Scan for the cell matching the given text and deliver its (x, y) coordinate at center. 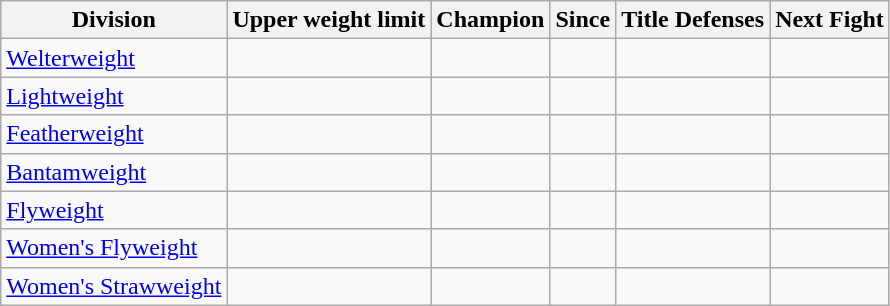
Bantamweight (114, 172)
Upper weight limit (329, 20)
Next Fight (830, 20)
Title Defenses (693, 20)
Flyweight (114, 210)
Women's Strawweight (114, 286)
Champion (490, 20)
Featherweight (114, 134)
Lightweight (114, 96)
Division (114, 20)
Women's Flyweight (114, 248)
Welterweight (114, 58)
Since (583, 20)
